From the cell containing the given text, extract its center point as (X, Y) coordinate. 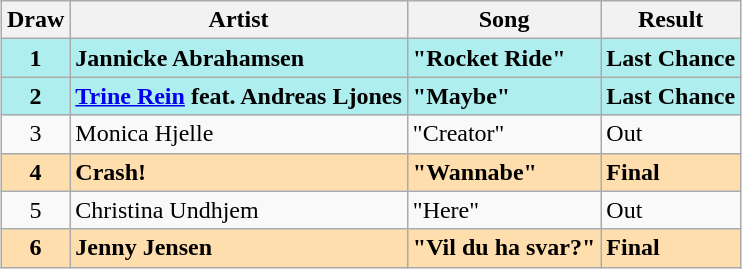
6 (35, 248)
5 (35, 210)
Monica Hjelle (239, 134)
"Rocket Ride" (504, 58)
"Maybe" (504, 96)
Draw (35, 20)
3 (35, 134)
"Wannabe" (504, 172)
1 (35, 58)
Jannicke Abrahamsen (239, 58)
Trine Rein feat. Andreas Ljones (239, 96)
Song (504, 20)
Crash! (239, 172)
4 (35, 172)
"Creator" (504, 134)
Jenny Jensen (239, 248)
Christina Undhjem (239, 210)
"Here" (504, 210)
Artist (239, 20)
Result (671, 20)
2 (35, 96)
"Vil du ha svar?" (504, 248)
